Scan for the cell matching the given text and deliver its [x, y] coordinate at center. 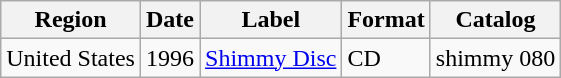
Shimmy Disc [271, 58]
1996 [170, 58]
CD [386, 58]
Region [71, 20]
Label [271, 20]
shimmy 080 [495, 58]
Catalog [495, 20]
Date [170, 20]
Format [386, 20]
United States [71, 58]
